Scan for the cell matching the given text and deliver its (X, Y) coordinate at center. 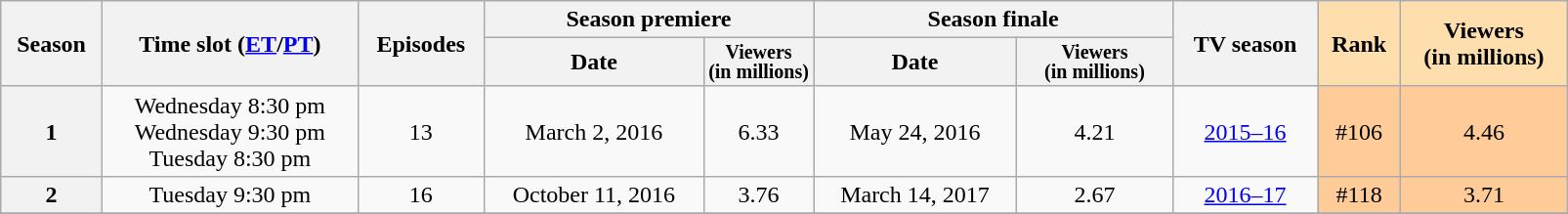
May 24, 2016 (915, 131)
October 11, 2016 (594, 194)
2016–17 (1246, 194)
3.71 (1485, 194)
6.33 (758, 131)
Tuesday 9:30 pm (230, 194)
March 14, 2017 (915, 194)
Time slot (ET/PT) (230, 44)
Episodes (420, 44)
1 (52, 131)
13 (420, 131)
#106 (1360, 131)
#118 (1360, 194)
TV season (1246, 44)
4.46 (1485, 131)
4.21 (1094, 131)
Season premiere (649, 20)
Season finale (994, 20)
2.67 (1094, 194)
2 (52, 194)
March 2, 2016 (594, 131)
16 (420, 194)
Wednesday 8:30 pmWednesday 9:30 pmTuesday 8:30 pm (230, 131)
Rank (1360, 44)
2015–16 (1246, 131)
3.76 (758, 194)
Season (52, 44)
